Return (x, y) of the center of cell containing provided text 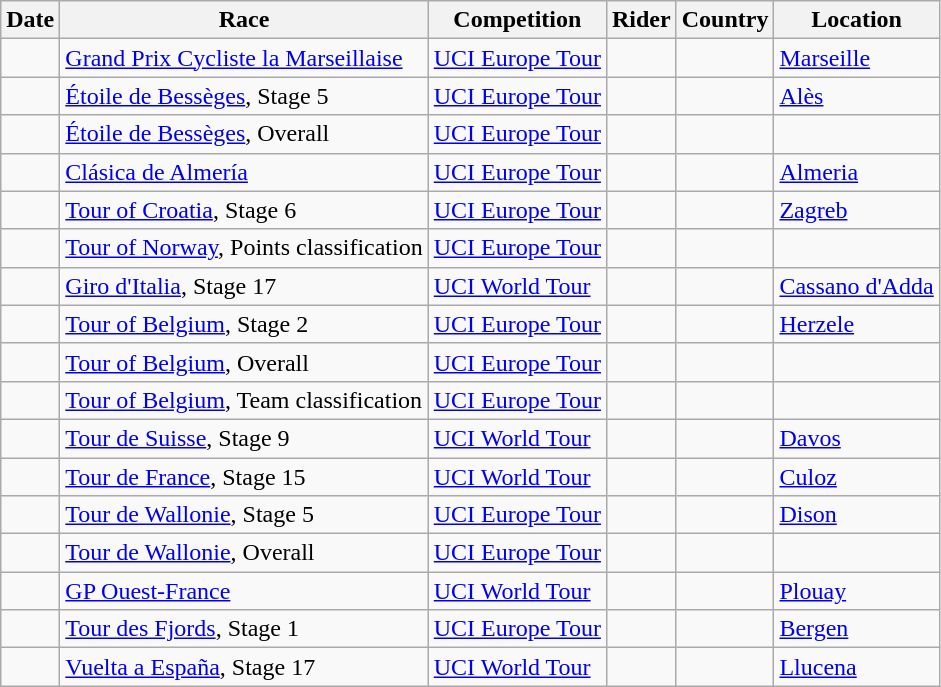
Tour of Belgium, Overall (244, 362)
Location (856, 20)
Tour of Belgium, Team classification (244, 400)
Vuelta a España, Stage 17 (244, 667)
Plouay (856, 591)
Étoile de Bessèges, Stage 5 (244, 96)
Grand Prix Cycliste la Marseillaise (244, 58)
Cassano d'Adda (856, 286)
Tour de Wallonie, Stage 5 (244, 515)
Tour des Fjords, Stage 1 (244, 629)
Tour de France, Stage 15 (244, 477)
Culoz (856, 477)
Alès (856, 96)
Almeria (856, 172)
Tour of Croatia, Stage 6 (244, 210)
Dison (856, 515)
Llucena (856, 667)
GP Ouest-France (244, 591)
Competition (517, 20)
Tour de Wallonie, Overall (244, 553)
Race (244, 20)
Rider (641, 20)
Giro d'Italia, Stage 17 (244, 286)
Étoile de Bessèges, Overall (244, 134)
Tour of Norway, Points classification (244, 248)
Clásica de Almería (244, 172)
Davos (856, 438)
Country (725, 20)
Marseille (856, 58)
Tour de Suisse, Stage 9 (244, 438)
Date (30, 20)
Bergen (856, 629)
Tour of Belgium, Stage 2 (244, 324)
Herzele (856, 324)
Zagreb (856, 210)
